Identify which cell holds the provided text, then report its (X, Y) central coordinate. 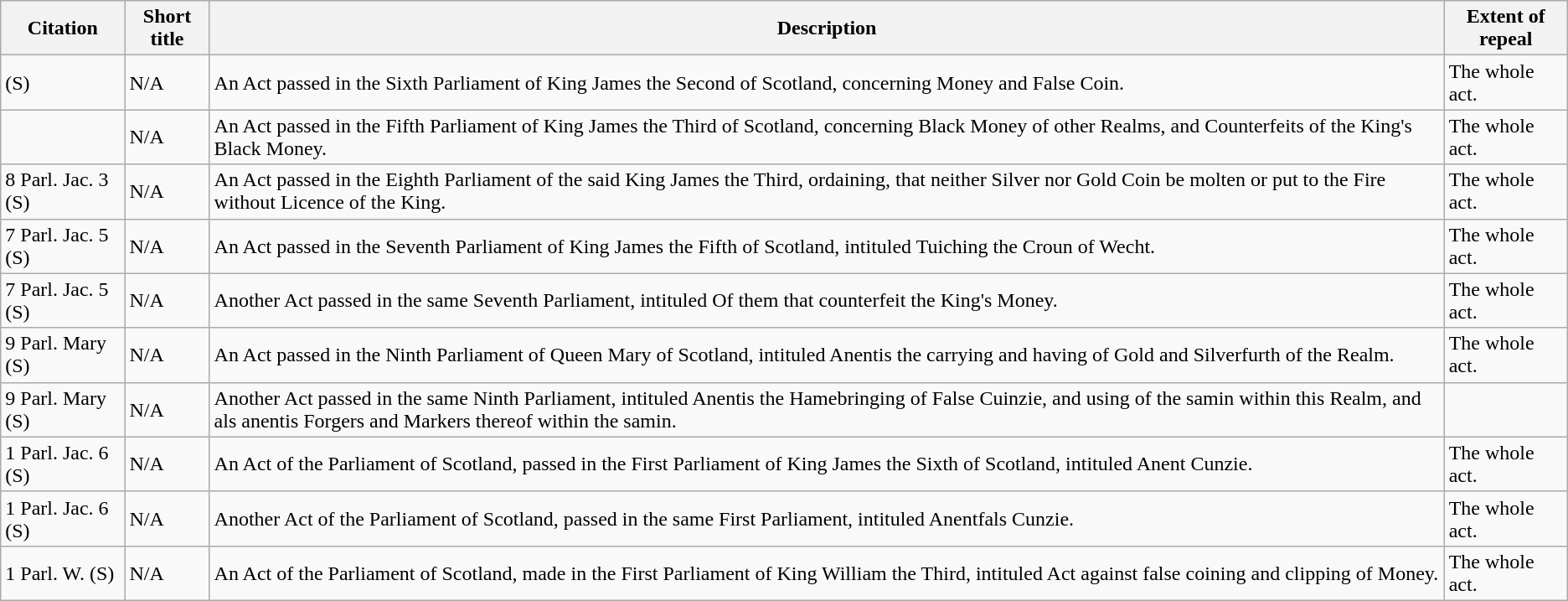
1 Parl. W. (S) (63, 573)
Citation (63, 28)
8 Parl. Jac. 3 (S) (63, 191)
An Act passed in the Ninth Parliament of Queen Mary of Scotland, intituled Anentis the carrying and having of Gold and Silverfurth of the Realm. (827, 355)
An Act passed in the Seventh Parliament of King James the Fifth of Scotland, intituled Tuiching the Croun of Wecht. (827, 246)
Another Act of the Parliament of Scotland, passed in the same First Parliament, intituled Anentfals Cunzie. (827, 518)
(S) (63, 82)
Description (827, 28)
An Act of the Parliament of Scotland, passed in the First Parliament of King James the Sixth of Scotland, intituled Anent Cunzie. (827, 464)
An Act passed in the Sixth Parliament of King James the Second of Scotland, concerning Money and False Coin. (827, 82)
Another Act passed in the same Seventh Parliament, intituled Of them that counterfeit the King's Money. (827, 300)
Short title (168, 28)
Extent of repeal (1506, 28)
